Pinpoint the cell where the given text exists, returning its (x, y) midpoint coordinate. 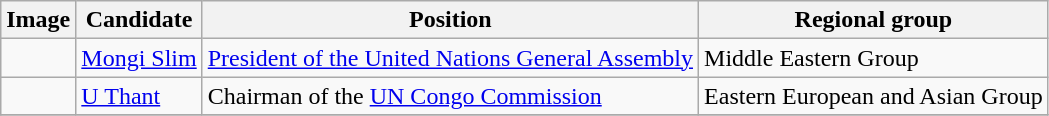
Image (38, 20)
U Thant (139, 96)
Chairman of the UN Congo Commission (450, 96)
Eastern European and Asian Group (874, 96)
Mongi Slim (139, 58)
Candidate (139, 20)
President of the United Nations General Assembly (450, 58)
Regional group (874, 20)
Position (450, 20)
Middle Eastern Group (874, 58)
